Output the (X, Y) coordinate of the center of the cell containing the given text.  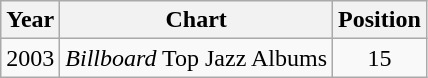
2003 (30, 58)
Year (30, 20)
Position (380, 20)
Billboard Top Jazz Albums (196, 58)
15 (380, 58)
Chart (196, 20)
